Return the (X, Y) coordinate for the center point of the cell that contains the specified text.  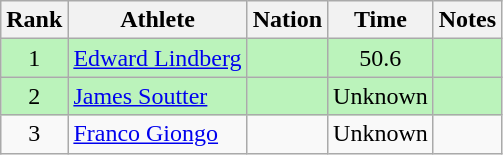
2 (34, 96)
Edward Lindberg (158, 58)
Nation (287, 20)
1 (34, 58)
Franco Giongo (158, 134)
Athlete (158, 20)
3 (34, 134)
50.6 (381, 58)
Rank (34, 20)
James Soutter (158, 96)
Time (381, 20)
Notes (467, 20)
